Find where the given text appears and provide that cell's center as [x, y] coordinate. 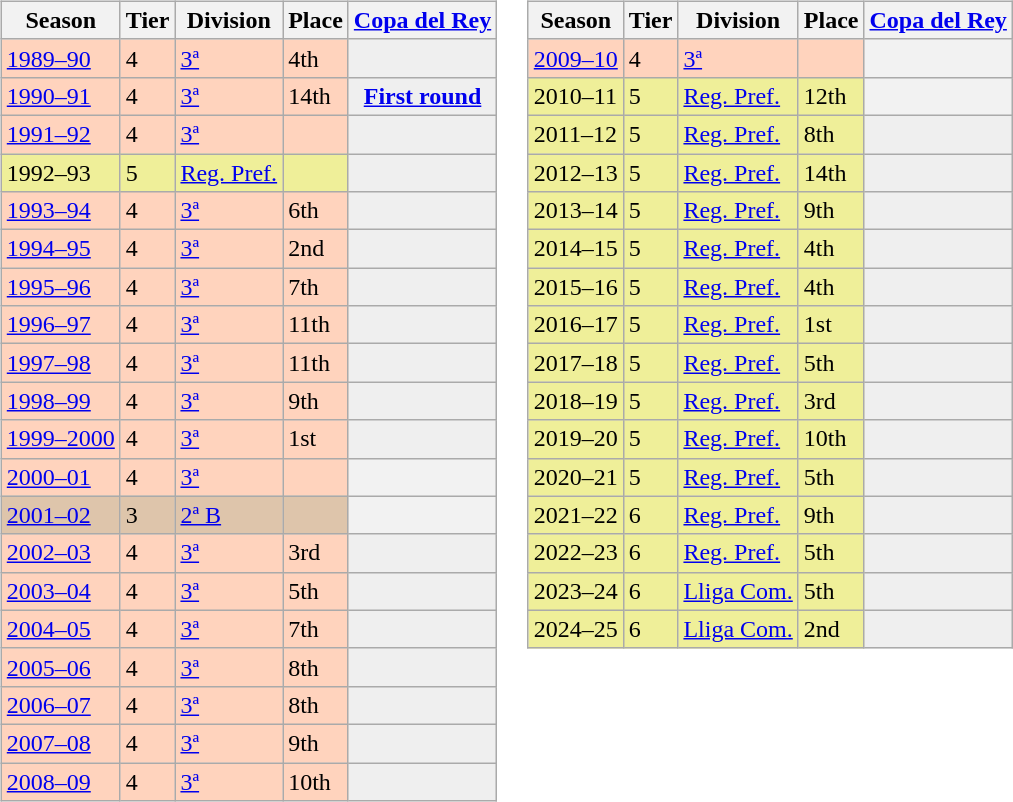
1998–99 [60, 401]
1996–97 [60, 325]
2022–23 [576, 553]
2002–03 [60, 553]
2020–21 [576, 477]
1994–95 [60, 249]
2024–25 [576, 629]
3 [148, 515]
2011–12 [576, 134]
2004–05 [60, 629]
2012–13 [576, 173]
2008–09 [60, 781]
1992–93 [60, 173]
2003–04 [60, 591]
1999–2000 [60, 439]
2007–08 [60, 743]
2023–24 [576, 591]
2006–07 [60, 705]
2009–10 [576, 58]
6th [316, 211]
2001–02 [60, 515]
2005–06 [60, 667]
First round [422, 96]
2016–17 [576, 325]
2018–19 [576, 401]
1993–94 [60, 211]
2ª B [229, 515]
2000–01 [60, 477]
2013–14 [576, 211]
2021–22 [576, 515]
1997–98 [60, 363]
1995–96 [60, 287]
1989–90 [60, 58]
2017–18 [576, 363]
1990–91 [60, 96]
1991–92 [60, 134]
12th [831, 96]
2010–11 [576, 96]
2015–16 [576, 287]
2014–15 [576, 249]
2019–20 [576, 439]
